Provide the [x, y] coordinate of the cell's center where the given text is located.  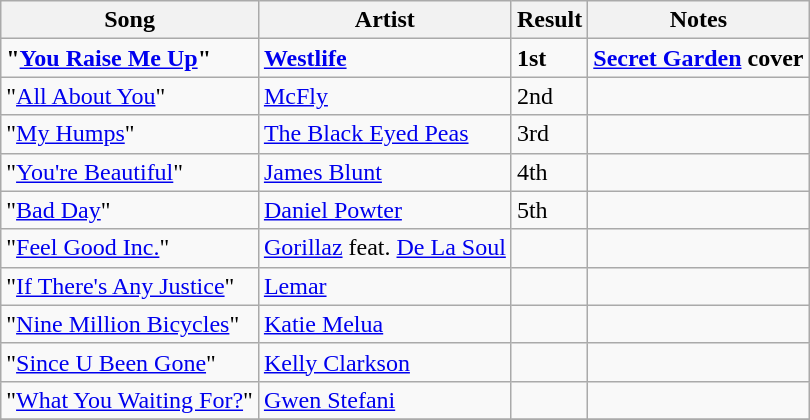
"Since U Been Gone" [130, 362]
"Nine Million Bicycles" [130, 324]
Westlife [384, 58]
James Blunt [384, 172]
Katie Melua [384, 324]
Gorillaz feat. De La Soul [384, 248]
2nd [549, 96]
1st [549, 58]
"Bad Day" [130, 210]
Gwen Stefani [384, 400]
Artist [384, 20]
"Feel Good Inc." [130, 248]
Secret Garden cover [698, 58]
Lemar [384, 286]
McFly [384, 96]
Song [130, 20]
5th [549, 210]
3rd [549, 134]
4th [549, 172]
"All About You" [130, 96]
Kelly Clarkson [384, 362]
"My Humps" [130, 134]
Daniel Powter [384, 210]
"You're Beautiful" [130, 172]
Notes [698, 20]
"You Raise Me Up" [130, 58]
Result [549, 20]
"If There's Any Justice" [130, 286]
"What You Waiting For?" [130, 400]
The Black Eyed Peas [384, 134]
